Provide the (x, y) coordinate of the cell's center where the given text is located.  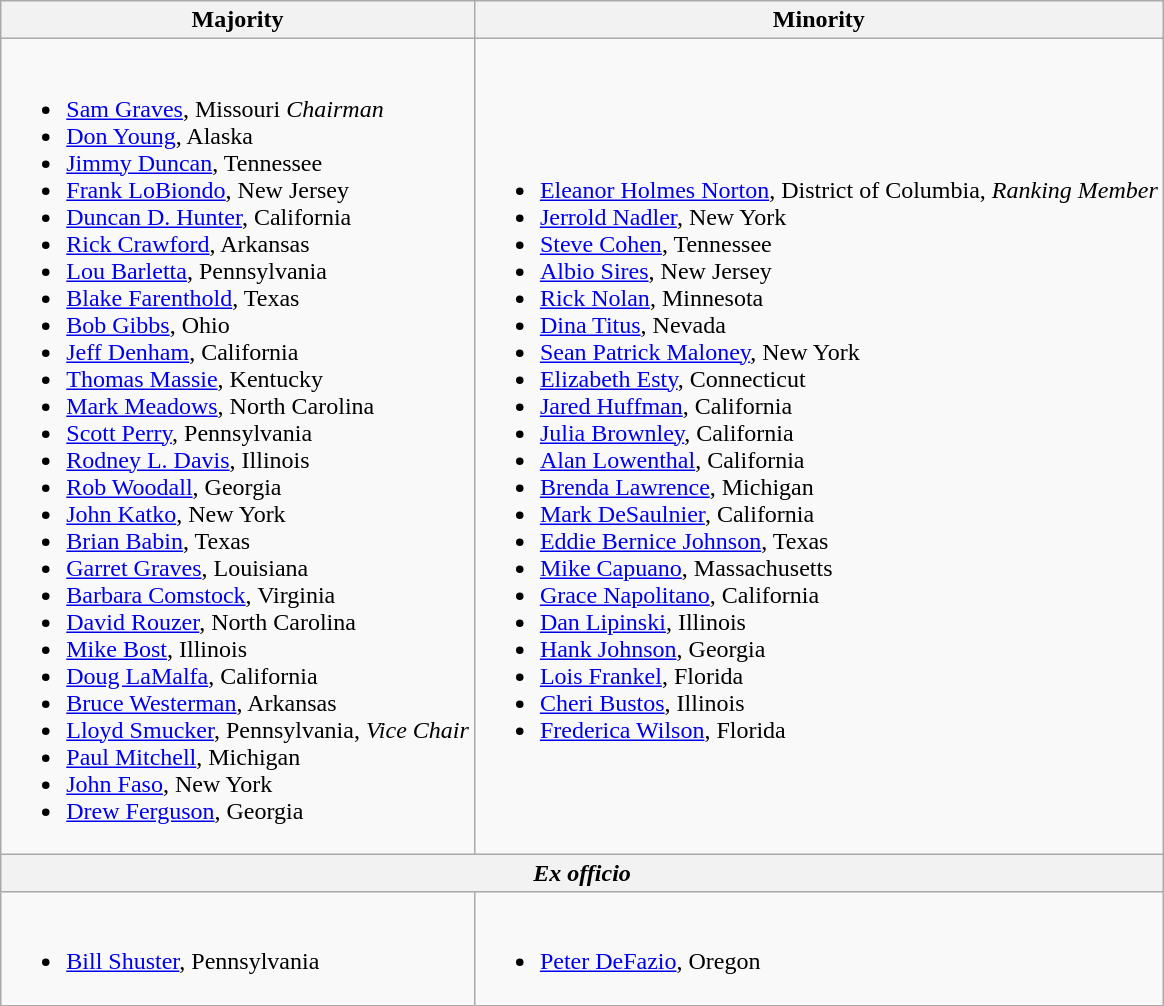
Minority (818, 20)
Bill Shuster, Pennsylvania (238, 948)
Ex officio (582, 873)
Majority (238, 20)
Peter DeFazio, Oregon (818, 948)
